Return (x, y) of the center of cell containing provided text 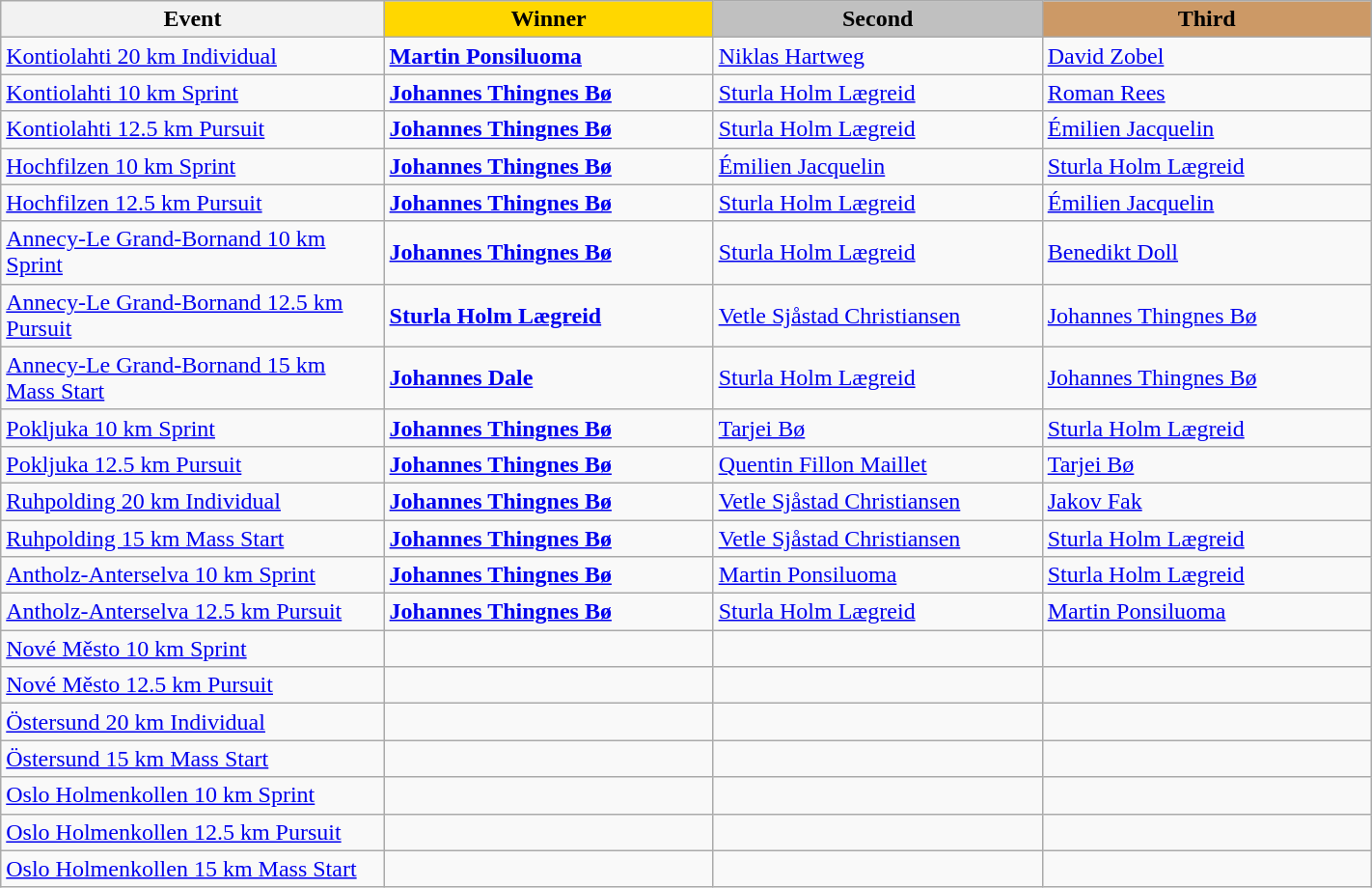
Hochfilzen 10 km Sprint (193, 166)
Pokljuka 12.5 km Pursuit (193, 464)
Kontiolahti 12.5 km Pursuit (193, 129)
Quentin Fillon Maillet (878, 464)
Second (878, 19)
Antholz-Anterselva 10 km Sprint (193, 575)
Ruhpolding 15 km Mass Start (193, 538)
David Zobel (1206, 56)
Niklas Hartweg (878, 56)
Annecy-Le Grand-Bornand 10 km Sprint (193, 253)
Ruhpolding 20 km Individual (193, 501)
Oslo Holmenkollen 15 km Mass Start (193, 869)
Johannes Dale (548, 378)
Östersund 15 km Mass Start (193, 759)
Annecy-Le Grand-Bornand 12.5 km Pursuit (193, 315)
Third (1206, 19)
Östersund 20 km Individual (193, 722)
Kontiolahti 20 km Individual (193, 56)
Roman Rees (1206, 93)
Oslo Holmenkollen 10 km Sprint (193, 795)
Pokljuka 10 km Sprint (193, 428)
Hochfilzen 12.5 km Pursuit (193, 203)
Oslo Holmenkollen 12.5 km Pursuit (193, 832)
Nové Město 12.5 km Pursuit (193, 685)
Benedikt Doll (1206, 253)
Winner (548, 19)
Nové Město 10 km Sprint (193, 649)
Annecy-Le Grand-Bornand 15 km Mass Start (193, 378)
Jakov Fak (1206, 501)
Kontiolahti 10 km Sprint (193, 93)
Antholz-Anterselva 12.5 km Pursuit (193, 612)
Event (193, 19)
